Provide the [x, y] coordinate of the cell's center where the given text is located.  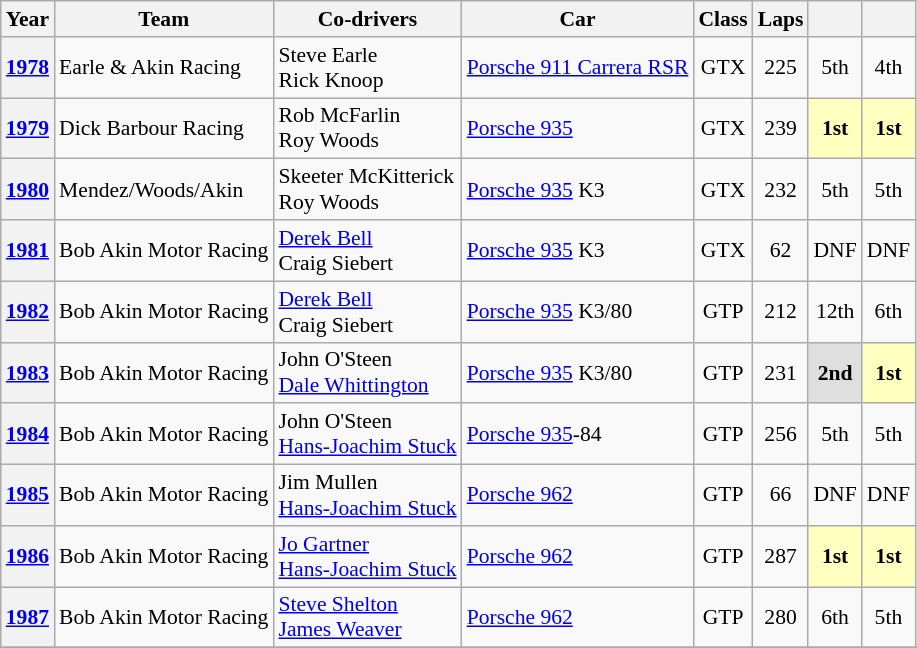
Mendez/Woods/Akin [164, 190]
Earle & Akin Racing [164, 68]
Jim Mullen Hans-Joachim Stuck [367, 496]
Dick Barbour Racing [164, 128]
Rob McFarlin Roy Woods [367, 128]
1980 [28, 190]
287 [781, 556]
John O'Steen Hans-Joachim Stuck [367, 434]
1978 [28, 68]
66 [781, 496]
Co-drivers [367, 19]
Laps [781, 19]
Steve Earle Rick Knoop [367, 68]
256 [781, 434]
Porsche 935 [578, 128]
Year [28, 19]
Porsche 911 Carrera RSR [578, 68]
John O'Steen Dale Whittington [367, 372]
212 [781, 312]
62 [781, 250]
1983 [28, 372]
1985 [28, 496]
280 [781, 618]
1981 [28, 250]
Jo Gartner Hans-Joachim Stuck [367, 556]
Car [578, 19]
1986 [28, 556]
Steve Shelton James Weaver [367, 618]
Class [722, 19]
Skeeter McKitterick Roy Woods [367, 190]
1984 [28, 434]
225 [781, 68]
232 [781, 190]
1987 [28, 618]
12th [834, 312]
239 [781, 128]
1979 [28, 128]
231 [781, 372]
1982 [28, 312]
Porsche 935-84 [578, 434]
2nd [834, 372]
Team [164, 19]
4th [888, 68]
